Output the [x, y] coordinate of the center of the cell containing the given text.  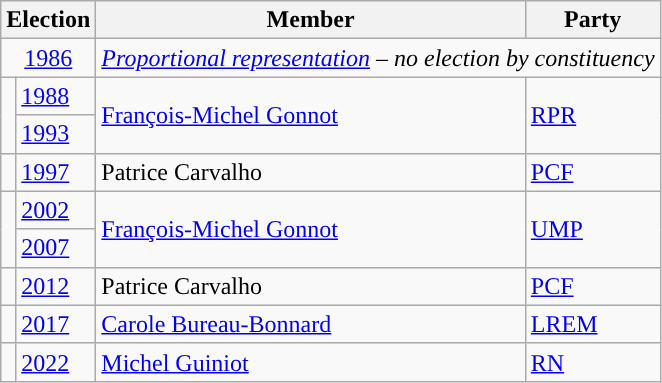
2017 [56, 324]
1986 [48, 58]
Carole Bureau-Bonnard [310, 324]
UMP [592, 229]
RPR [592, 115]
Michel Guiniot [310, 362]
1993 [56, 134]
1997 [56, 172]
2022 [56, 362]
Member [310, 20]
Proportional representation – no election by constituency [378, 58]
Election [48, 20]
1988 [56, 96]
Party [592, 20]
2007 [56, 248]
2012 [56, 286]
2002 [56, 210]
LREM [592, 324]
RN [592, 362]
